Capture the cell that displays the provided text and extract its [X, Y] central coordinate. 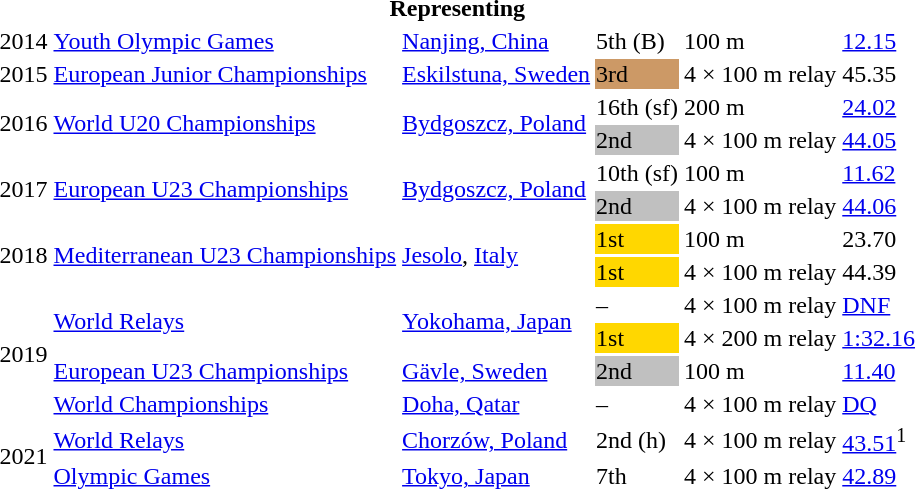
3rd [638, 74]
Eskilstuna, Sweden [496, 74]
2nd (h) [638, 440]
4 × 200 m relay [760, 338]
European Junior Championships [225, 74]
Mediterranean U23 Championships [225, 256]
5th (B) [638, 41]
World Championships [225, 404]
Gävle, Sweden [496, 371]
16th (sf) [638, 107]
Chorzów, Poland [496, 440]
Yokohama, Japan [496, 322]
Doha, Qatar [496, 404]
Nanjing, China [496, 41]
Youth Olympic Games [225, 41]
Jesolo, Italy [496, 256]
World U20 Championships [225, 124]
200 m [760, 107]
10th (sf) [638, 173]
